For the text-containing cell, return its midpoint in [x, y] coordinate format. 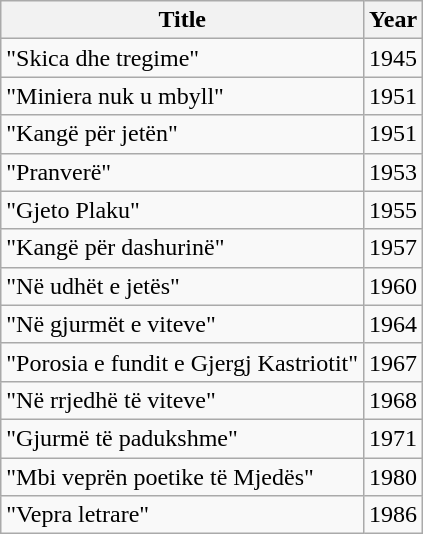
1967 [394, 362]
1953 [394, 172]
Title [182, 20]
1957 [394, 248]
1964 [394, 324]
"Pranverë" [182, 172]
"Vepra letrare" [182, 515]
"Në gjurmët e viteve" [182, 324]
1945 [394, 58]
"Skica dhe tregime" [182, 58]
"Në rrjedhë të viteve" [182, 400]
1980 [394, 477]
"Kangë për jetën" [182, 134]
1971 [394, 438]
"Miniera nuk u mbyll" [182, 96]
"Kangë për dashurinë" [182, 248]
"Porosia e fundit e Gjergj Kastriotit" [182, 362]
"Në udhët e jetës" [182, 286]
"Mbi veprën poetike të Mjedës" [182, 477]
Year [394, 20]
1986 [394, 515]
1955 [394, 210]
"Gjeto Plaku" [182, 210]
"Gjurmë të padukshme" [182, 438]
1968 [394, 400]
1960 [394, 286]
